Find where the given text appears and provide that cell's center as [X, Y] coordinate. 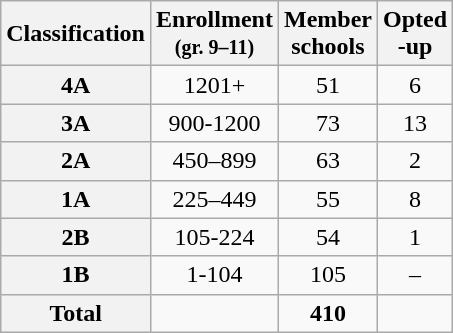
63 [328, 161]
54 [328, 237]
450–899 [214, 161]
410 [328, 313]
2 [414, 161]
1201+ [214, 85]
1 [414, 237]
Enrollment(gr. 9–11) [214, 34]
Opted-up [414, 34]
2A [76, 161]
Total [76, 313]
1-104 [214, 275]
1A [76, 199]
13 [414, 123]
900-1200 [214, 123]
105-224 [214, 237]
4A [76, 85]
Classification [76, 34]
1B [76, 275]
8 [414, 199]
2B [76, 237]
105 [328, 275]
Memberschools [328, 34]
6 [414, 85]
55 [328, 199]
3A [76, 123]
– [414, 275]
225–449 [214, 199]
51 [328, 85]
73 [328, 123]
